For the text-containing cell, return its midpoint in [x, y] coordinate format. 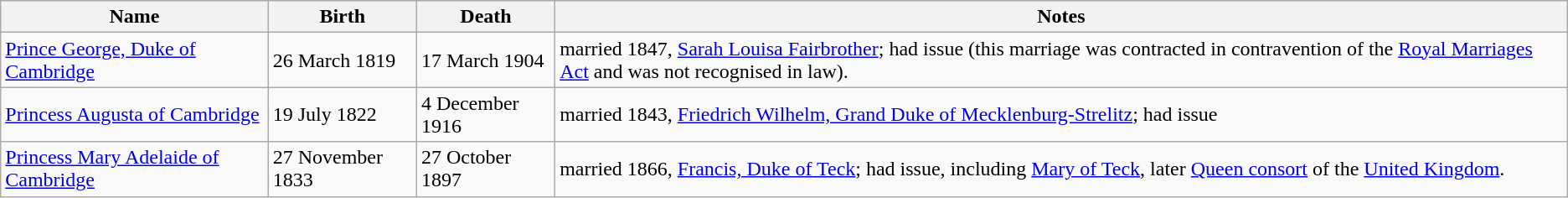
Name [134, 17]
19 July 1822 [342, 114]
26 March 1819 [342, 60]
Notes [1062, 17]
married 1843, Friedrich Wilhelm, Grand Duke of Mecklenburg-Strelitz; had issue [1062, 114]
27 October 1897 [486, 169]
married 1866, Francis, Duke of Teck; had issue, including Mary of Teck, later Queen consort of the United Kingdom. [1062, 169]
Princess Mary Adelaide of Cambridge [134, 169]
Death [486, 17]
17 March 1904 [486, 60]
Princess Augusta of Cambridge [134, 114]
Birth [342, 17]
27 November 1833 [342, 169]
4 December 1916 [486, 114]
Prince George, Duke of Cambridge [134, 60]
